Search for the cell housing the specified text and yield its (x, y) center coordinate. 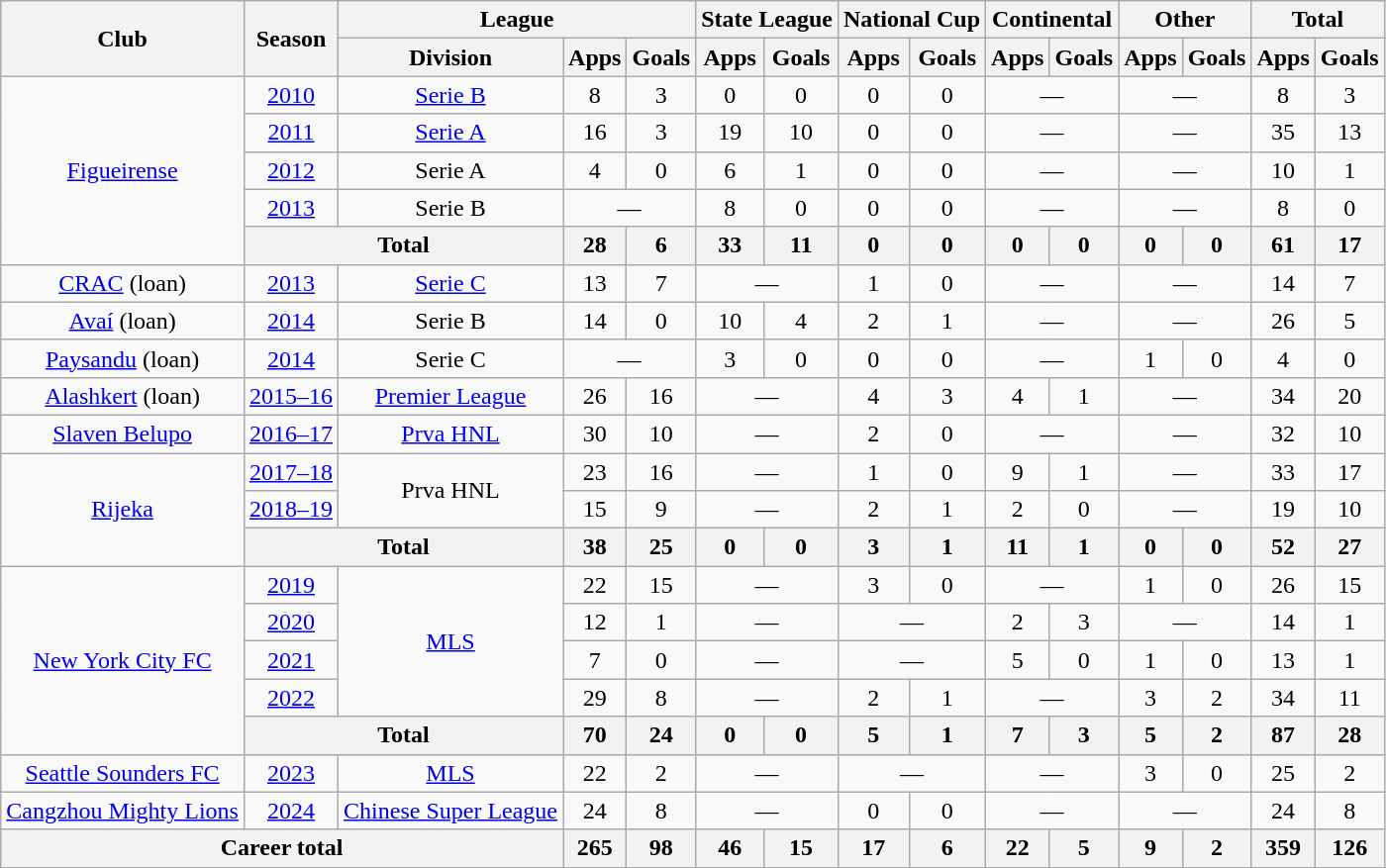
2022 (291, 698)
27 (1349, 547)
Season (291, 39)
2017–18 (291, 472)
2016–17 (291, 434)
70 (595, 735)
League (517, 20)
Continental (1052, 20)
National Cup (911, 20)
46 (731, 848)
Career total (282, 848)
Club (123, 39)
98 (661, 848)
359 (1283, 848)
Premier League (451, 396)
265 (595, 848)
Figueirense (123, 170)
2018–19 (291, 510)
38 (595, 547)
Cangzhou Mighty Lions (123, 811)
126 (1349, 848)
87 (1283, 735)
Alashkert (loan) (123, 396)
Other (1185, 20)
20 (1349, 396)
23 (595, 472)
2011 (291, 133)
2019 (291, 585)
61 (1283, 245)
2012 (291, 170)
Slaven Belupo (123, 434)
Chinese Super League (451, 811)
12 (595, 623)
New York City FC (123, 660)
Rijeka (123, 510)
2015–16 (291, 396)
35 (1283, 133)
32 (1283, 434)
2021 (291, 660)
2020 (291, 623)
Division (451, 57)
2010 (291, 95)
29 (595, 698)
Paysandu (loan) (123, 358)
30 (595, 434)
2023 (291, 773)
State League (767, 20)
2024 (291, 811)
52 (1283, 547)
Avaí (loan) (123, 321)
CRAC (loan) (123, 283)
Seattle Sounders FC (123, 773)
